Provide the (x, y) coordinate of the cell's center where the given text is located.  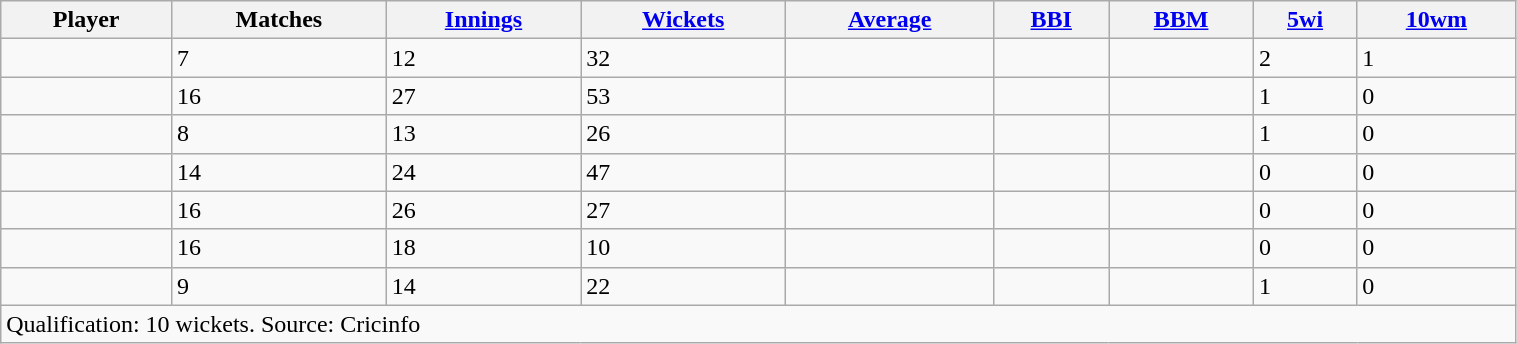
24 (483, 172)
BBM (1181, 20)
47 (684, 172)
Matches (280, 20)
Innings (483, 20)
8 (280, 134)
9 (280, 286)
2 (1304, 58)
10 (684, 248)
22 (684, 286)
Wickets (684, 20)
Qualification: 10 wickets. Source: Cricinfo (758, 324)
53 (684, 96)
BBI (1052, 20)
Player (86, 20)
12 (483, 58)
7 (280, 58)
5wi (1304, 20)
13 (483, 134)
18 (483, 248)
Average (890, 20)
10wm (1436, 20)
32 (684, 58)
